Determine the (X, Y) coordinate at the center of the cell enclosing the given text.  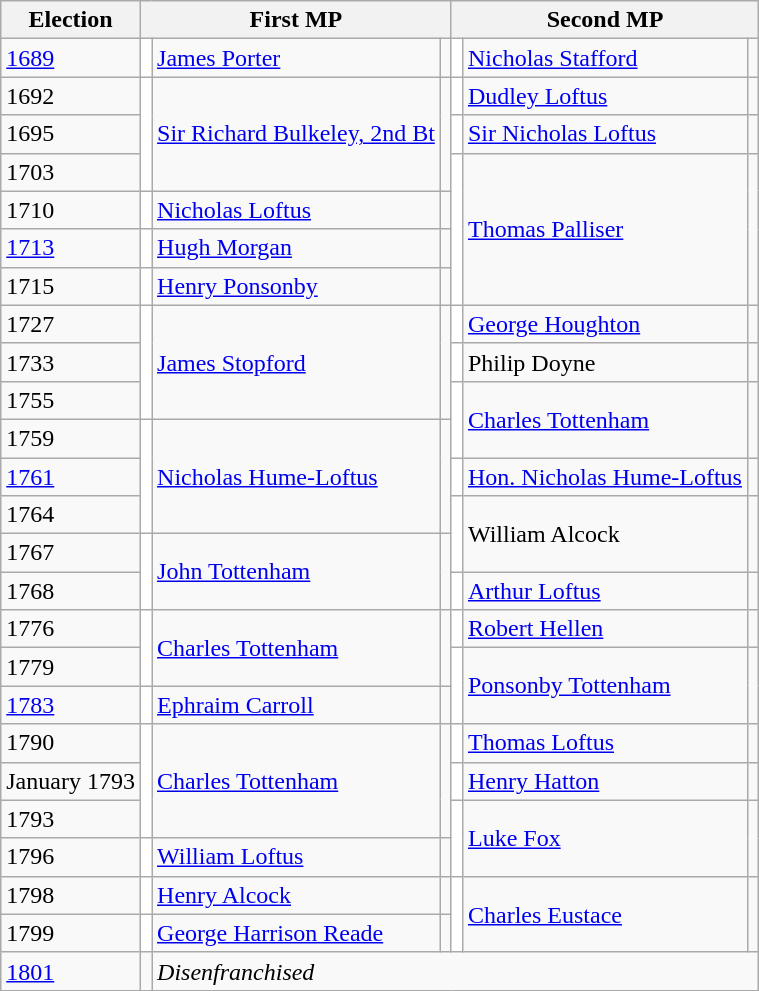
1733 (71, 362)
Nicholas Stafford (604, 58)
Election (71, 20)
Philip Doyne (604, 362)
Henry Hatton (604, 781)
1767 (71, 553)
Ponsonby Tottenham (604, 686)
William Loftus (296, 857)
John Tottenham (296, 572)
Dudley Loftus (604, 96)
1761 (71, 477)
1689 (71, 58)
James Stopford (296, 362)
First MP (296, 20)
Hugh Morgan (296, 248)
1801 (71, 971)
Thomas Loftus (604, 743)
1798 (71, 895)
Charles Eustace (604, 914)
William Alcock (604, 534)
Disenfranchised (456, 971)
1776 (71, 629)
1715 (71, 286)
Henry Ponsonby (296, 286)
1793 (71, 819)
Hon. Nicholas Hume-Loftus (604, 477)
1755 (71, 400)
Robert Hellen (604, 629)
1727 (71, 324)
January 1793 (71, 781)
1764 (71, 515)
1759 (71, 438)
1703 (71, 172)
1796 (71, 857)
1783 (71, 705)
George Houghton (604, 324)
Sir Nicholas Loftus (604, 134)
1710 (71, 210)
James Porter (296, 58)
1790 (71, 743)
Arthur Loftus (604, 591)
1713 (71, 248)
Luke Fox (604, 838)
1799 (71, 933)
George Harrison Reade (296, 933)
Second MP (604, 20)
Sir Richard Bulkeley, 2nd Bt (296, 134)
Thomas Palliser (604, 229)
Nicholas Hume-Loftus (296, 476)
1768 (71, 591)
1695 (71, 134)
1692 (71, 96)
Ephraim Carroll (296, 705)
Henry Alcock (296, 895)
1779 (71, 667)
Nicholas Loftus (296, 210)
